Scan for the cell matching the given text and deliver its [X, Y] coordinate at center. 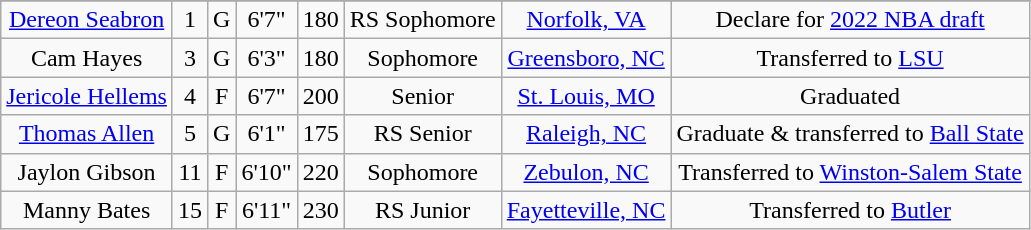
Declare for 2022 NBA draft [850, 20]
175 [320, 134]
11 [190, 172]
1 [190, 20]
RS Junior [422, 210]
6'1" [266, 134]
Greensboro, NC [586, 58]
Thomas Allen [87, 134]
15 [190, 210]
220 [320, 172]
6'3" [266, 58]
Norfolk, VA [586, 20]
Manny Bates [87, 210]
RS Sophomore [422, 20]
3 [190, 58]
4 [190, 96]
Transferred to LSU [850, 58]
Graduated [850, 96]
Zebulon, NC [586, 172]
Raleigh, NC [586, 134]
6'10" [266, 172]
RS Senior [422, 134]
Dereon Seabron [87, 20]
Jericole Hellems [87, 96]
Cam Hayes [87, 58]
Transferred to Butler [850, 210]
6'11" [266, 210]
Transferred to Winston-Salem State [850, 172]
200 [320, 96]
230 [320, 210]
5 [190, 134]
Fayetteville, NC [586, 210]
Graduate & transferred to Ball State [850, 134]
St. Louis, MO [586, 96]
Senior [422, 96]
Jaylon Gibson [87, 172]
